Return (x, y) of the center of cell containing provided text 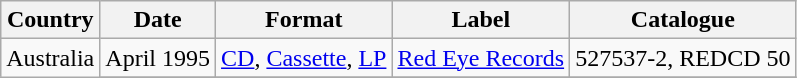
Date (158, 20)
Label (481, 20)
527537-2, REDCD 50 (683, 58)
April 1995 (158, 58)
Catalogue (683, 20)
Country (50, 20)
CD, Cassette, LP (304, 58)
Australia (50, 58)
Red Eye Records (481, 58)
Format (304, 20)
